Find where the given text appears and provide that cell's center as (x, y) coordinate. 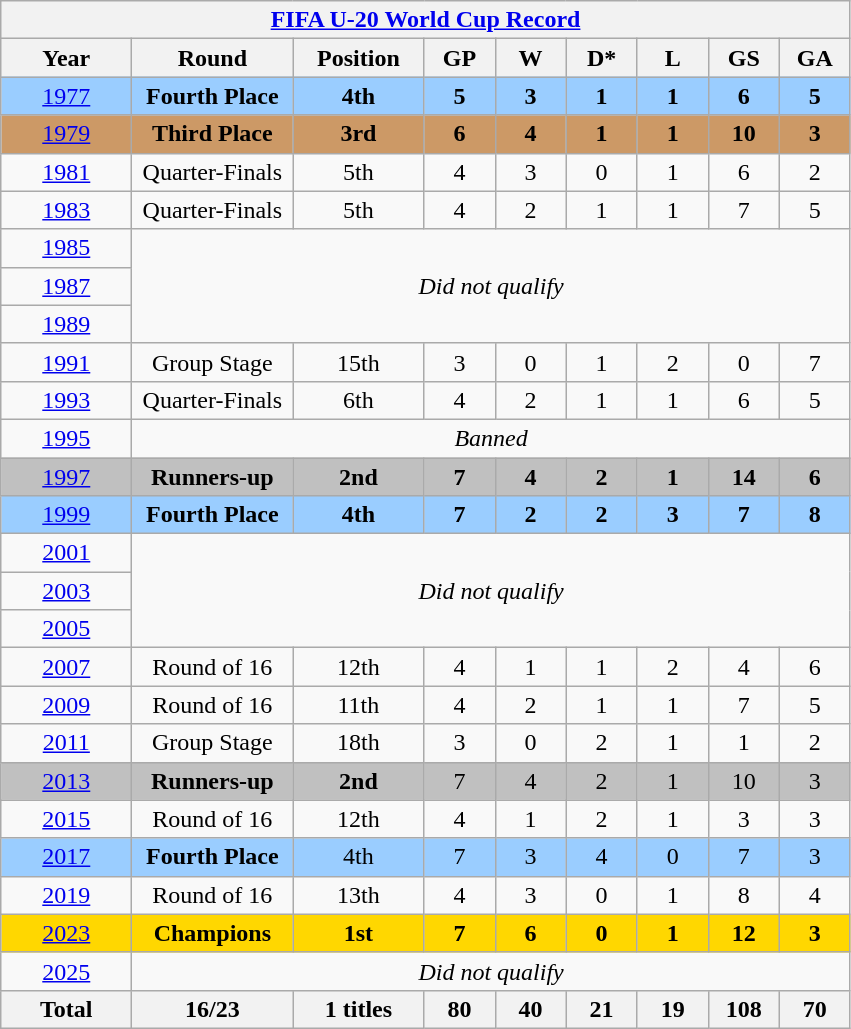
2005 (66, 629)
12 (744, 933)
2017 (66, 857)
40 (530, 1009)
108 (744, 1009)
D* (602, 58)
2023 (66, 933)
1987 (66, 286)
21 (602, 1009)
1999 (66, 515)
1 titles (358, 1009)
14 (744, 477)
2009 (66, 705)
1983 (66, 210)
2001 (66, 553)
80 (460, 1009)
GP (460, 58)
Banned (491, 438)
18th (358, 743)
FIFA U-20 World Cup Record (426, 20)
GS (744, 58)
19 (672, 1009)
3rd (358, 134)
2003 (66, 591)
1st (358, 933)
1977 (66, 96)
W (530, 58)
Champions (212, 933)
Year (66, 58)
1993 (66, 400)
11th (358, 705)
13th (358, 895)
1985 (66, 248)
2019 (66, 895)
GA (814, 58)
2007 (66, 667)
6th (358, 400)
15th (358, 362)
2013 (66, 781)
Total (66, 1009)
2025 (66, 971)
Position (358, 58)
Third Place (212, 134)
1979 (66, 134)
1997 (66, 477)
L (672, 58)
16/23 (212, 1009)
2011 (66, 743)
Round (212, 58)
1981 (66, 172)
70 (814, 1009)
1991 (66, 362)
2015 (66, 819)
1989 (66, 324)
1995 (66, 438)
